Scan for the cell matching the given text and deliver its [x, y] coordinate at center. 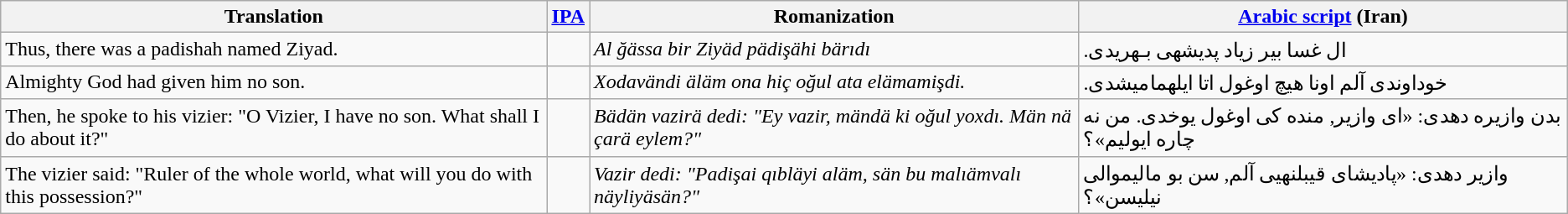
Translation [274, 17]
Then, he spoke to his vizier: "O Vizier, I have no son. What shall I do about it?" [274, 128]
Bädän vazirä dedi: "Ey vazir, mändä ki oğul yoxdı. Män nä çarä eylem?" [834, 128]
Vazir dedi: "Padişai qıbläyi aläm, sän bu malıämvalı näyliyäsän?" [834, 185]
Romanization [834, 17]
Xodavändi äläm ona hiç oğul ata elämamişdi. [834, 82]
وازیر دهدی: «پادیشای قیبلنهیی آلم, سن بو مالیموالی نیلیسن»؟ [1323, 185]
بدن وازیره دهدی: «ای وازیر, منده کی اوغول یوخدی. من نه چاره ایولیم»؟ [1323, 128]
The vizier said: "Ruler of the whole world, what will you do with this possession?" [274, 185]
Arabic script (Iran) [1323, 17]
Thus, there was a padishah named Ziyad. [274, 50]
Al ğässa bir Ziyäd pädişähi bärıdı [834, 50]
Almighty God had given him no son. [274, 82]
.خوداوندی آلم اونا هیچ اوغول اتا ایلهمامیشدی [1323, 82]
IPA [568, 17]
.ال غسا بیر زياد پدیشهی بـهریدی [1323, 50]
